For the text-containing cell, return its midpoint in [x, y] coordinate format. 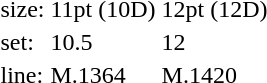
10.5 [103, 42]
